Return the (x, y) coordinate for the center point of the cell that contains the specified text.  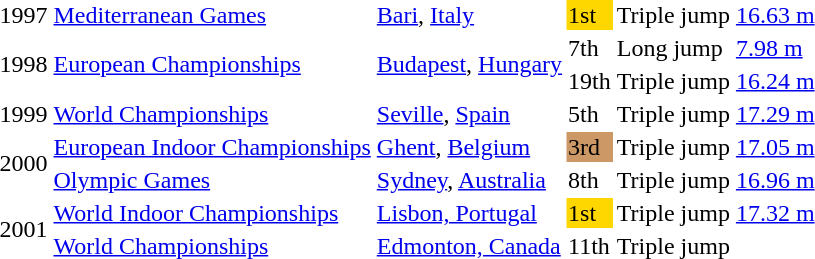
8th (590, 180)
Sydney, Australia (469, 180)
European Indoor Championships (212, 147)
19th (590, 81)
World Championships (212, 114)
7th (590, 48)
Lisbon, Portugal (469, 213)
Mediterranean Games (212, 15)
Seville, Spain (469, 114)
3rd (590, 147)
Ghent, Belgium (469, 147)
World Indoor Championships (212, 213)
Olympic Games (212, 180)
Bari, Italy (469, 15)
European Championships (212, 64)
5th (590, 114)
Budapest, Hungary (469, 64)
Long jump (673, 48)
